Pinpoint the cell where the given text exists, returning its [X, Y] midpoint coordinate. 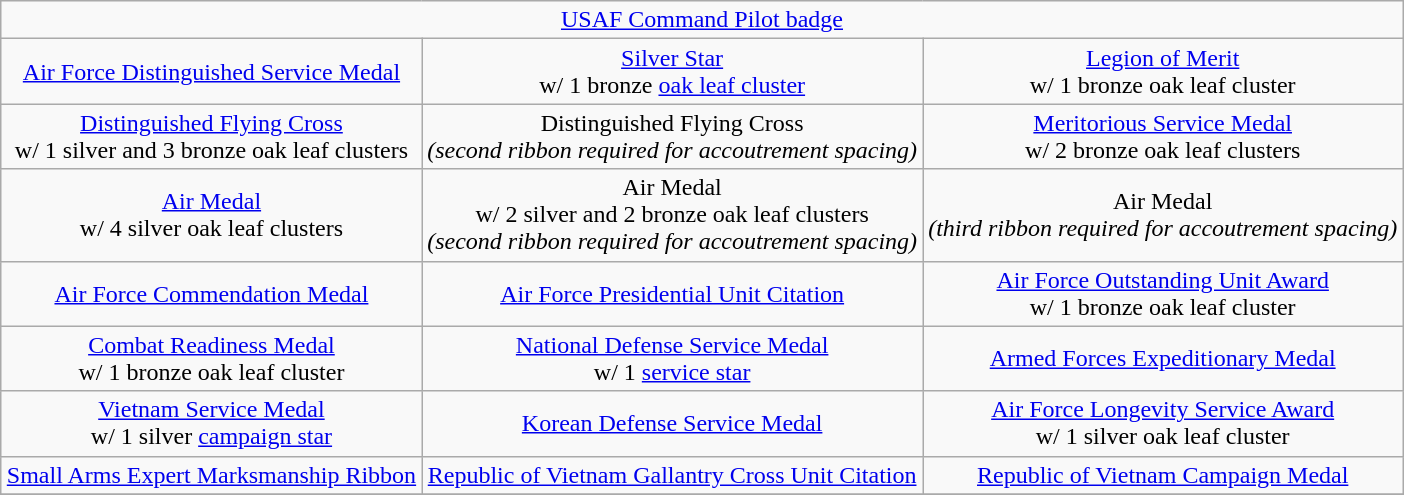
Republic of Vietnam Gallantry Cross Unit Citation [672, 475]
Distinguished Flying Cross(second ribbon required for accoutrement spacing) [672, 136]
Armed Forces Expeditionary Medal [1163, 358]
Legion of Meritw/ 1 bronze oak leaf cluster [1163, 72]
Air Medalw/ 2 silver and 2 bronze oak leaf clusters(second ribbon required for accoutrement spacing) [672, 215]
Combat Readiness Medalw/ 1 bronze oak leaf cluster [211, 358]
Air Force Commendation Medal [211, 294]
Republic of Vietnam Campaign Medal [1163, 475]
Korean Defense Service Medal [672, 424]
National Defense Service Medalw/ 1 service star [672, 358]
Air Medal(third ribbon required for accoutrement spacing) [1163, 215]
Distinguished Flying Crossw/ 1 silver and 3 bronze oak leaf clusters [211, 136]
Vietnam Service Medalw/ 1 silver campaign star [211, 424]
Air Force Outstanding Unit Awardw/ 1 bronze oak leaf cluster [1163, 294]
Air Force Distinguished Service Medal [211, 72]
Meritorious Service Medalw/ 2 bronze oak leaf clusters [1163, 136]
USAF Command Pilot badge [702, 20]
Silver Starw/ 1 bronze oak leaf cluster [672, 72]
Air Force Presidential Unit Citation [672, 294]
Air Force Longevity Service Awardw/ 1 silver oak leaf cluster [1163, 424]
Small Arms Expert Marksmanship Ribbon [211, 475]
Air Medalw/ 4 silver oak leaf clusters [211, 215]
